Find where the given text appears and provide that cell's center as [X, Y] coordinate. 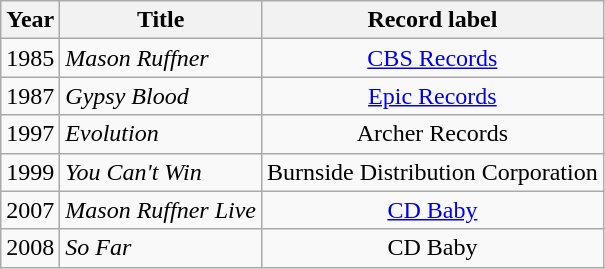
Year [30, 20]
Mason Ruffner [161, 58]
2007 [30, 210]
Gypsy Blood [161, 96]
1985 [30, 58]
1997 [30, 134]
Record label [433, 20]
1999 [30, 172]
So Far [161, 248]
You Can't Win [161, 172]
1987 [30, 96]
Epic Records [433, 96]
Burnside Distribution Corporation [433, 172]
Mason Ruffner Live [161, 210]
Archer Records [433, 134]
Title [161, 20]
CBS Records [433, 58]
2008 [30, 248]
Evolution [161, 134]
